Capture the cell that displays the provided text and extract its [x, y] central coordinate. 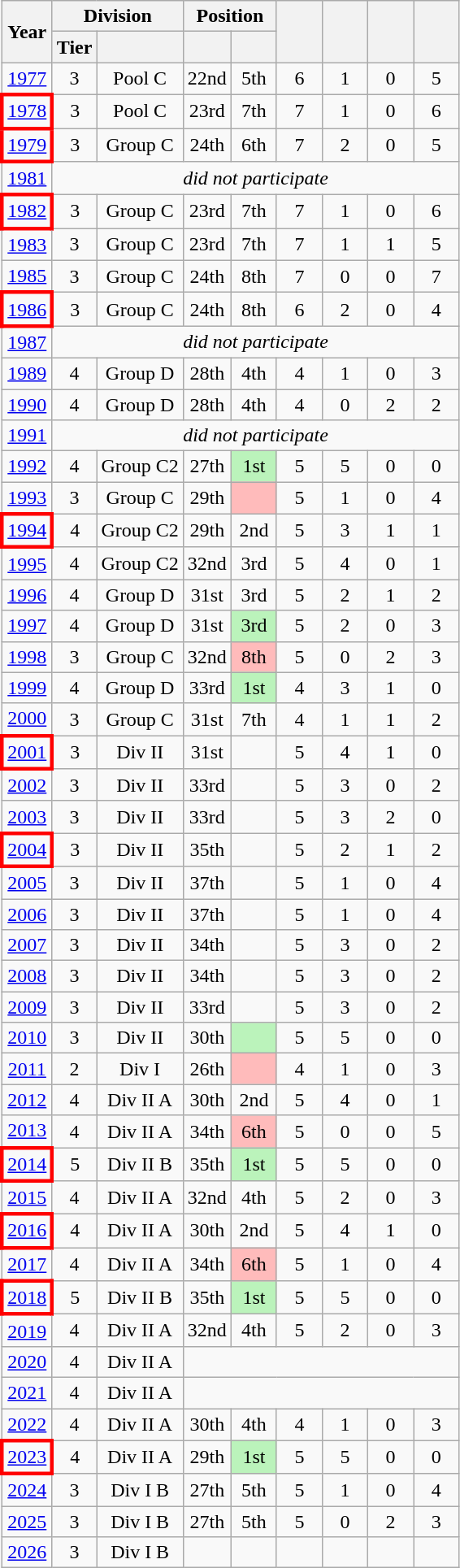
1987 [27, 342]
Div I [140, 1069]
1990 [27, 404]
2000 [27, 719]
2020 [27, 1362]
2017 [27, 1265]
2007 [27, 945]
1998 [27, 657]
1997 [27, 626]
2018 [27, 1297]
2009 [27, 1007]
22nd [206, 79]
2016 [27, 1231]
Tier [75, 47]
2026 [27, 1553]
1991 [27, 436]
2006 [27, 914]
1999 [27, 688]
Position [229, 16]
2011 [27, 1069]
1992 [27, 467]
1983 [27, 245]
2003 [27, 817]
26th [206, 1069]
2008 [27, 976]
2010 [27, 1038]
1981 [27, 179]
Division [117, 16]
2013 [27, 1131]
1979 [27, 145]
2004 [27, 850]
1995 [27, 563]
2012 [27, 1100]
2022 [27, 1424]
2002 [27, 785]
2014 [27, 1164]
1993 [27, 498]
Year [27, 32]
2024 [27, 1490]
1978 [27, 111]
2021 [27, 1392]
2025 [27, 1522]
1986 [27, 309]
2015 [27, 1198]
1994 [27, 530]
1982 [27, 211]
2005 [27, 883]
2001 [27, 753]
1977 [27, 79]
1989 [27, 373]
1985 [27, 276]
1996 [27, 595]
2019 [27, 1331]
2023 [27, 1457]
